Extract the [x, y] coordinate from the center of the cell holding the provided text.  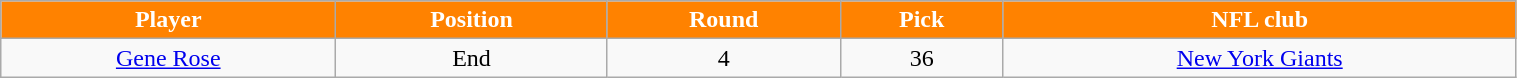
Round [724, 20]
Pick [922, 20]
New York Giants [1260, 58]
Player [168, 20]
Position [472, 20]
Gene Rose [168, 58]
NFL club [1260, 20]
36 [922, 58]
End [472, 58]
4 [724, 58]
